Find where the given text appears and provide that cell's center as (X, Y) coordinate. 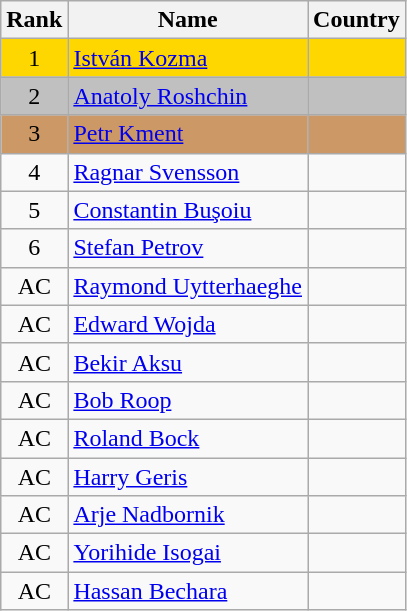
Raymond Uytterhaeghe (188, 286)
6 (34, 248)
Constantin Buşoiu (188, 210)
Country (357, 20)
Rank (34, 20)
Roland Bock (188, 438)
Stefan Petrov (188, 248)
Name (188, 20)
Arje Nadbornik (188, 515)
István Kozma (188, 58)
3 (34, 134)
Bekir Aksu (188, 362)
Yorihide Isogai (188, 553)
2 (34, 96)
5 (34, 210)
Edward Wojda (188, 324)
1 (34, 58)
Ragnar Svensson (188, 172)
Petr Kment (188, 134)
Harry Geris (188, 477)
Anatoly Roshchin (188, 96)
4 (34, 172)
Bob Roop (188, 400)
Hassan Bechara (188, 591)
